Pinpoint the cell where the given text exists, returning its (X, Y) midpoint coordinate. 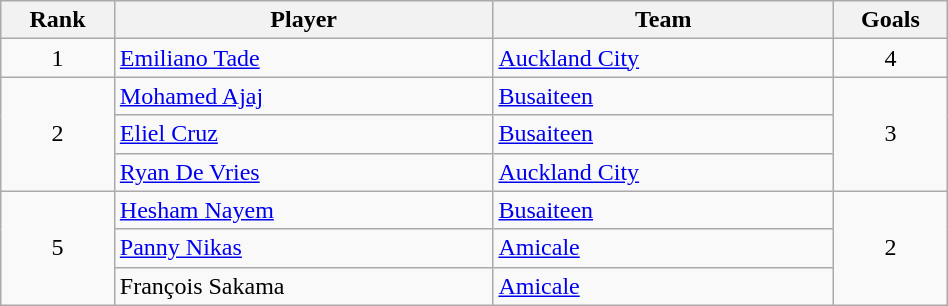
Rank (58, 20)
François Sakama (304, 286)
Ryan De Vries (304, 172)
Panny Nikas (304, 248)
Mohamed Ajaj (304, 96)
1 (58, 58)
Player (304, 20)
Eliel Cruz (304, 134)
Hesham Nayem (304, 210)
4 (891, 58)
5 (58, 248)
Emiliano Tade (304, 58)
Goals (891, 20)
Team (664, 20)
3 (891, 134)
